Locate the cell with the specified text and output its (x, y) center coordinate. 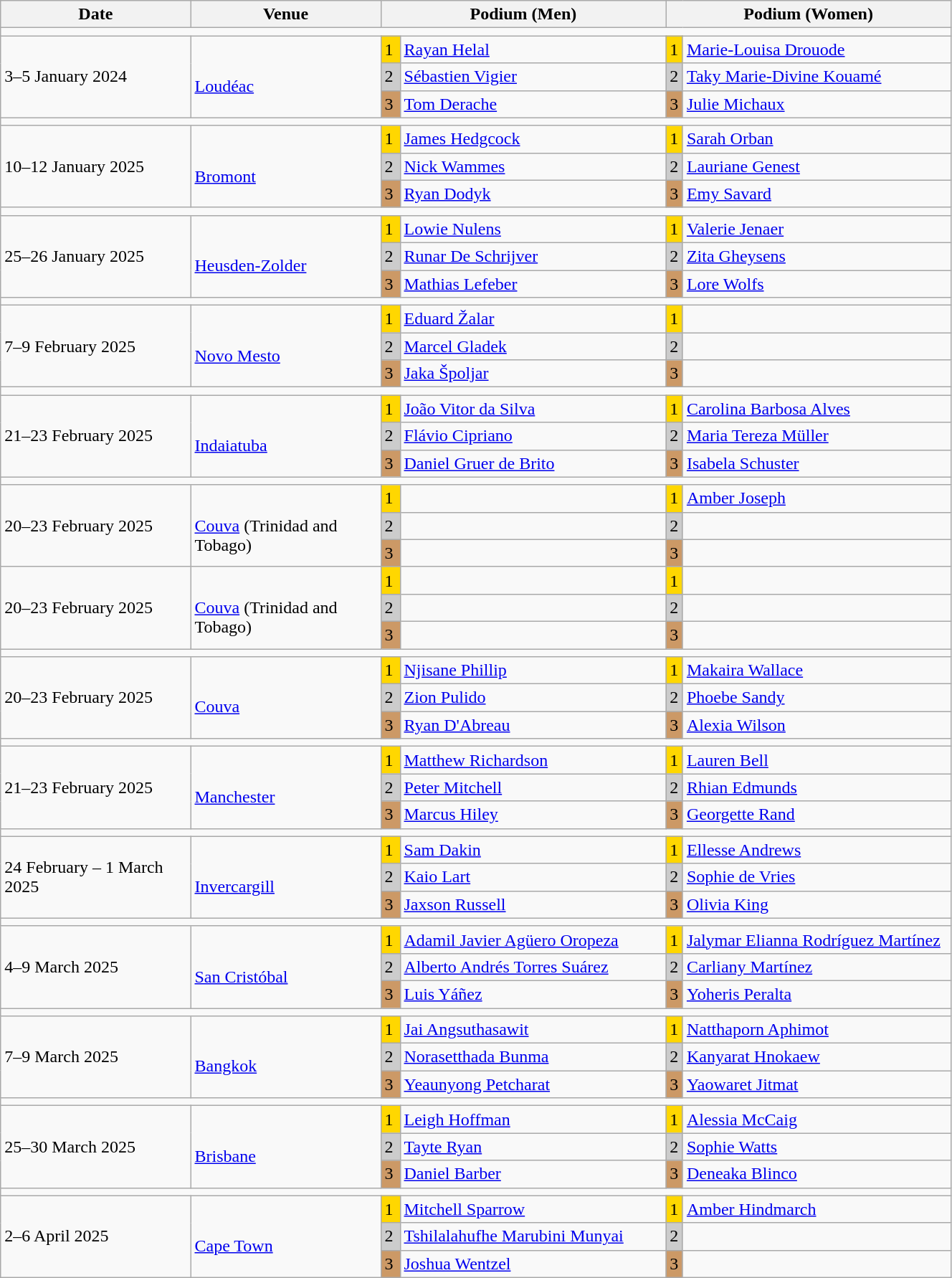
2–6 April 2025 (96, 1236)
Phoebe Sandy (817, 698)
Eduard Žalar (533, 319)
Sophie de Vries (817, 877)
Yoheris Peralta (817, 994)
Maria Tereza Müller (817, 436)
Deneaka Blinco (817, 1174)
Sébastien Vigier (533, 77)
Jalymar Elianna Rodríguez Martínez (817, 939)
Jai Angsuthasawit (533, 1030)
Tayte Ryan (533, 1147)
Lowie Nulens (533, 229)
Manchester (285, 787)
Novo Mesto (285, 346)
Amber Joseph (817, 498)
Jaxson Russell (533, 904)
Invercargill (285, 877)
25–26 January 2025 (96, 256)
Tshilalahufhe Marubini Munyai (533, 1236)
Alberto Andrés Torres Suárez (533, 967)
James Hedgcock (533, 139)
Lauren Bell (817, 760)
Leigh Hoffman (533, 1120)
Olivia King (817, 904)
Marcel Gladek (533, 346)
Lauriane Genest (817, 166)
Carolina Barbosa Alves (817, 409)
10–12 January 2025 (96, 166)
Sophie Watts (817, 1147)
Flávio Cipriano (533, 436)
7–9 February 2025 (96, 346)
Podium (Women) (809, 14)
Date (96, 14)
Sarah Orban (817, 139)
Rayan Helal (533, 49)
Kanyarat Hnokaew (817, 1057)
Venue (285, 14)
Heusden-Zolder (285, 256)
Marcus Hiley (533, 815)
Isabela Schuster (817, 463)
4–9 March 2025 (96, 967)
Joshua Wentzel (533, 1264)
Marie-Louisa Drouode (817, 49)
Carliany Martínez (817, 967)
Yeaunyong Petcharat (533, 1084)
Daniel Barber (533, 1174)
Bromont (285, 166)
Cape Town (285, 1236)
Peter Mitchell (533, 787)
Lore Wolfs (817, 283)
Yaowaret Jitmat (817, 1084)
San Cristóbal (285, 967)
Makaira Wallace (817, 671)
Mitchell Sparrow (533, 1209)
Ryan D'Abreau (533, 725)
Njisane Phillip (533, 671)
Adamil Javier Agüero Oropeza (533, 939)
Taky Marie-Divine Kouamé (817, 77)
Zion Pulido (533, 698)
Julie Michaux (817, 104)
3–5 January 2024 (96, 77)
Brisbane (285, 1147)
7–9 March 2025 (96, 1057)
Indaiatuba (285, 436)
João Vitor da Silva (533, 409)
Natthaporn Aphimot (817, 1030)
Bangkok (285, 1057)
Ellesse Andrews (817, 850)
Nick Wammes (533, 166)
Couva (285, 698)
Tom Derache (533, 104)
Norasetthada Bunma (533, 1057)
Georgette Rand (817, 815)
Emy Savard (817, 194)
Rhian Edmunds (817, 787)
Alessia McCaig (817, 1120)
Sam Dakin (533, 850)
Loudéac (285, 77)
Valerie Jenaer (817, 229)
Jaka Špoljar (533, 374)
Runar De Schrijver (533, 256)
Zita Gheysens (817, 256)
Podium (Men) (523, 14)
Ryan Dodyk (533, 194)
Alexia Wilson (817, 725)
Matthew Richardson (533, 760)
Mathias Lefeber (533, 283)
24 February – 1 March 2025 (96, 877)
Kaio Lart (533, 877)
25–30 March 2025 (96, 1147)
Luis Yáñez (533, 994)
Daniel Gruer de Brito (533, 463)
Amber Hindmarch (817, 1209)
